Detect which cell encompasses the target text, then output its [X, Y] center coordinate. 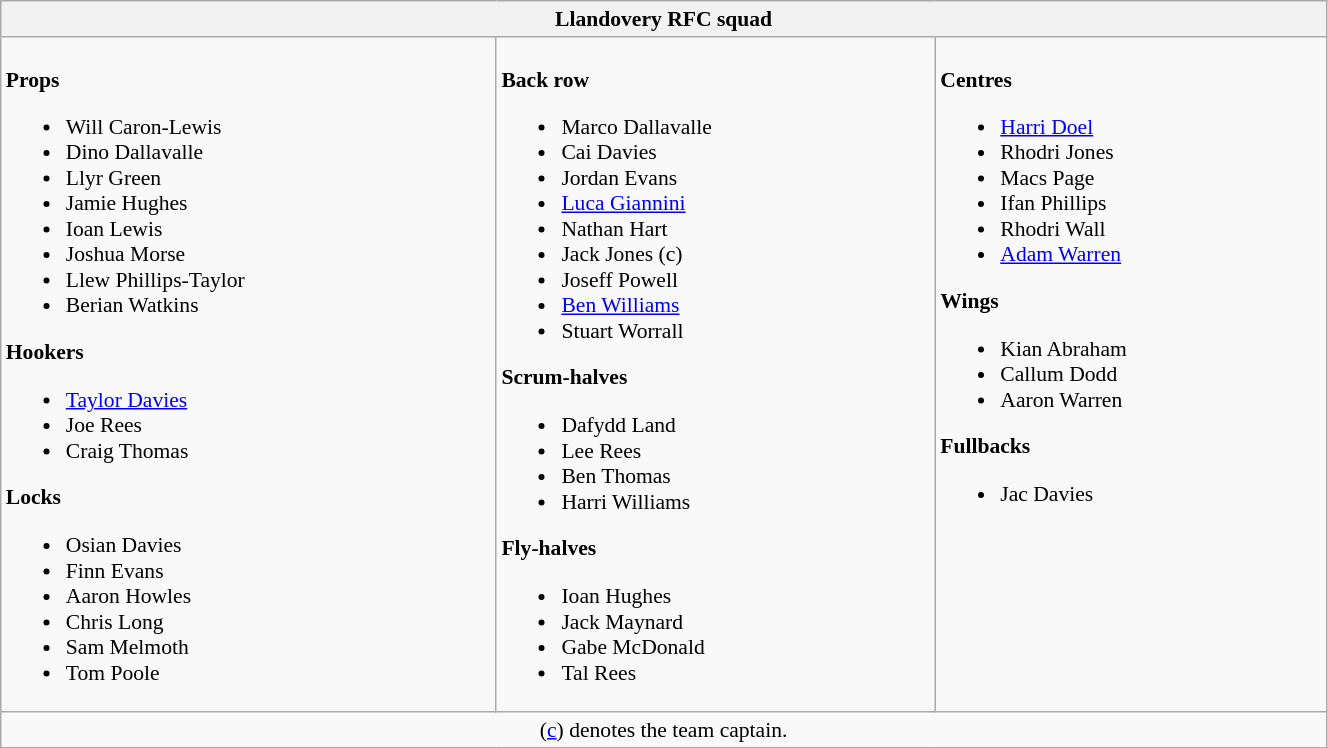
Centres Harri Doel Rhodri Jones Macs Page Ifan Phillips Rhodri Wall Adam WarrenWings Kian Abraham Callum Dodd Aaron WarrenFullbacks Jac Davies [1130, 374]
Llandovery RFC squad [664, 19]
(c) denotes the team captain. [664, 730]
